Provide the [x, y] coordinate of the cell's center where the given text is located.  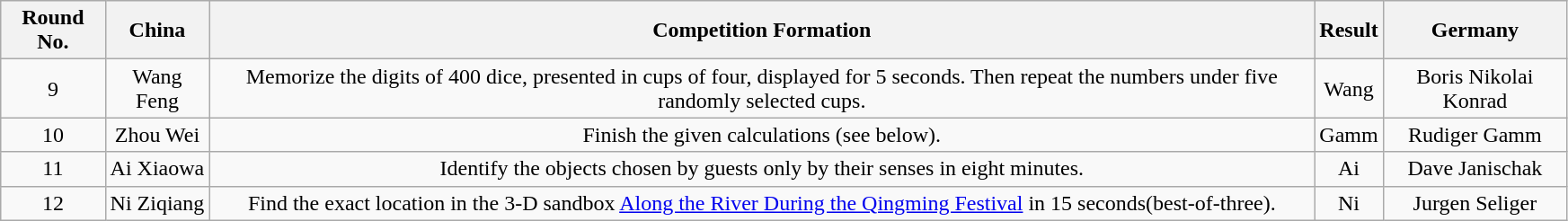
11 [53, 169]
Wang [1349, 88]
Find the exact location in the 3-D sandbox Along the River During the Qingming Festival in 15 seconds(best-of-three). [762, 203]
Result [1349, 31]
Gamm [1349, 135]
9 [53, 88]
Jurgen Seliger [1475, 203]
Ni [1349, 203]
Germany [1475, 31]
Ni Ziqiang [157, 203]
12 [53, 203]
Wang Feng [157, 88]
Round No. [53, 31]
Memorize the digits of 400 dice, presented in cups of four, displayed for 5 seconds. Then repeat the numbers under five randomly selected cups. [762, 88]
Competition Formation [762, 31]
Ai [1349, 169]
Identify the objects chosen by guests only by their senses in eight minutes. [762, 169]
Finish the given calculations (see below). [762, 135]
Zhou Wei [157, 135]
10 [53, 135]
Ai Xiaowa [157, 169]
China [157, 31]
Boris Nikolai Konrad [1475, 88]
Dave Janischak [1475, 169]
Rudiger Gamm [1475, 135]
